Return (X, Y) of the center of cell containing provided text 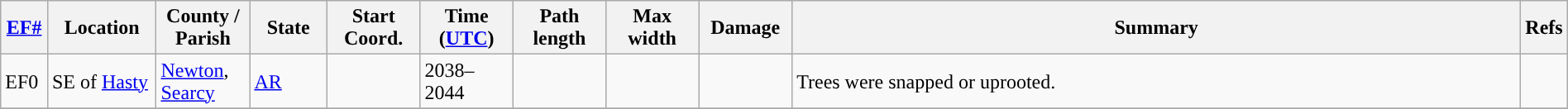
Trees were snapped or uprooted. (1156, 81)
AR (289, 81)
Max width (653, 28)
Start Coord. (374, 28)
Newton, Searcy (203, 81)
Refs (1545, 28)
Damage (746, 28)
State (289, 28)
EF0 (25, 81)
Summary (1156, 28)
Time (UTC) (466, 28)
2038–2044 (466, 81)
Path length (559, 28)
SE of Hasty (102, 81)
EF# (25, 28)
County / Parish (203, 28)
Location (102, 28)
